Pinpoint the cell where the given text exists, returning its (X, Y) midpoint coordinate. 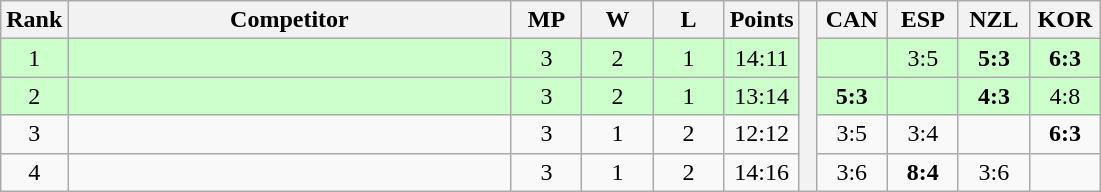
KOR (1064, 20)
12:12 (762, 134)
L (688, 20)
4 (34, 172)
4:3 (994, 96)
3:4 (922, 134)
Rank (34, 20)
ESP (922, 20)
MP (546, 20)
NZL (994, 20)
Competitor (290, 20)
14:16 (762, 172)
14:11 (762, 58)
13:14 (762, 96)
Points (762, 20)
W (618, 20)
8:4 (922, 172)
4:8 (1064, 96)
CAN (852, 20)
